Detect which cell encompasses the target text, then output its [X, Y] center coordinate. 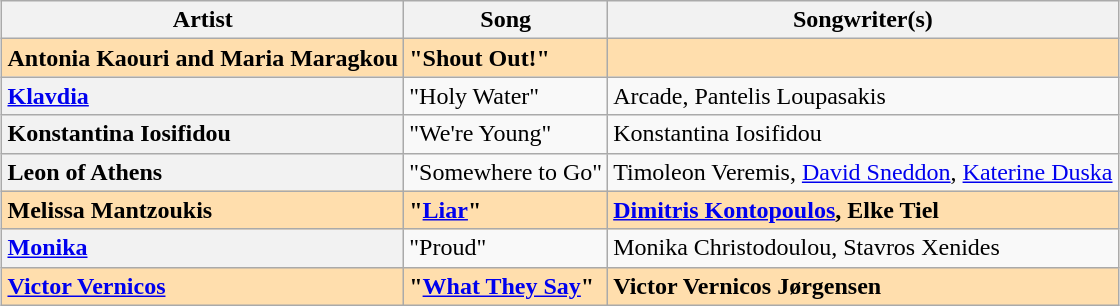
Dimitris Kontopoulos, Elke Tiel [863, 210]
Arcade, Pantelis Loupasakis [863, 96]
"Proud" [506, 248]
Klavdia [203, 96]
"Holy Water" [506, 96]
Victor Vernicos [203, 286]
Timoleon Veremis, David Sneddon, Katerine Duska [863, 172]
Melissa Mantzoukis [203, 210]
Artist [203, 20]
Monika Christodoulou, Stavros Xenides [863, 248]
"We're Young" [506, 134]
Song [506, 20]
Songwriter(s) [863, 20]
"Shout Out!" [506, 58]
"What They Say" [506, 286]
Antonia Kaouri and Maria Maragkou [203, 58]
Monika [203, 248]
Victor Vernicos Jørgensen [863, 286]
"Liar" [506, 210]
"Somewhere to Go" [506, 172]
Leon of Athens [203, 172]
